Detect which cell encompasses the target text, then output its [X, Y] center coordinate. 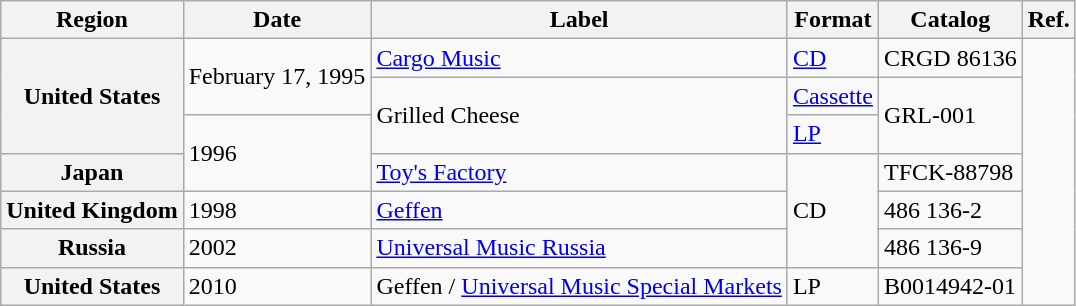
Russia [92, 248]
2002 [277, 248]
Label [580, 20]
Japan [92, 172]
TFCK-88798 [950, 172]
B0014942-01 [950, 286]
GRL-001 [950, 115]
Geffen [580, 210]
Region [92, 20]
Format [832, 20]
Toy's Factory [580, 172]
1998 [277, 210]
Cassette [832, 96]
Universal Music Russia [580, 248]
486 136-9 [950, 248]
1996 [277, 153]
February 17, 1995 [277, 77]
Ref. [1048, 20]
Grilled Cheese [580, 115]
Date [277, 20]
2010 [277, 286]
Cargo Music [580, 58]
486 136-2 [950, 210]
United Kingdom [92, 210]
CRGD 86136 [950, 58]
Catalog [950, 20]
Geffen / Universal Music Special Markets [580, 286]
